Scan for the cell matching the given text and deliver its (x, y) coordinate at center. 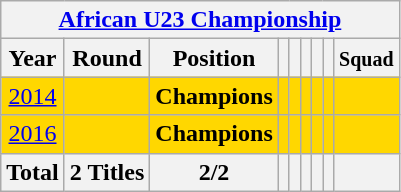
2 Titles (107, 172)
Total (33, 172)
Position (214, 58)
Squad (367, 58)
2016 (33, 134)
Round (107, 58)
2014 (33, 96)
Year (33, 58)
2/2 (214, 172)
African U23 Championship (200, 20)
